Scan for the cell matching the given text and deliver its (x, y) coordinate at center. 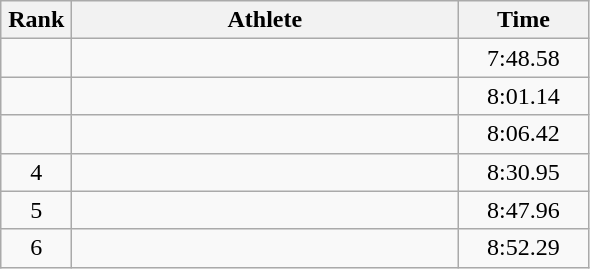
8:47.96 (524, 210)
Athlete (265, 20)
8:30.95 (524, 172)
8:01.14 (524, 96)
8:52.29 (524, 248)
4 (36, 172)
Time (524, 20)
8:06.42 (524, 134)
6 (36, 248)
Rank (36, 20)
5 (36, 210)
7:48.58 (524, 58)
